Find where the given text appears and provide that cell's center as [x, y] coordinate. 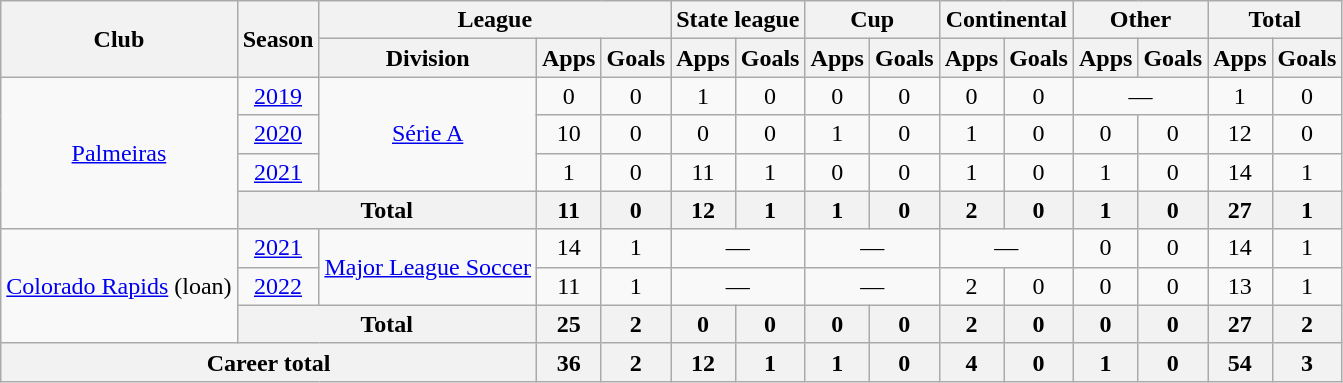
Other [1140, 20]
Club [119, 39]
2019 [278, 96]
2020 [278, 134]
2022 [278, 286]
36 [569, 362]
League [495, 20]
State league [738, 20]
Major League Soccer [428, 267]
Season [278, 39]
Palmeiras [119, 153]
Colorado Rapids (loan) [119, 286]
Division [428, 58]
10 [569, 134]
3 [1307, 362]
4 [971, 362]
25 [569, 324]
Continental [1006, 20]
Série A [428, 134]
13 [1240, 286]
Career total [269, 362]
54 [1240, 362]
Cup [872, 20]
